Output the (X, Y) coordinate of the center of the cell containing the given text.  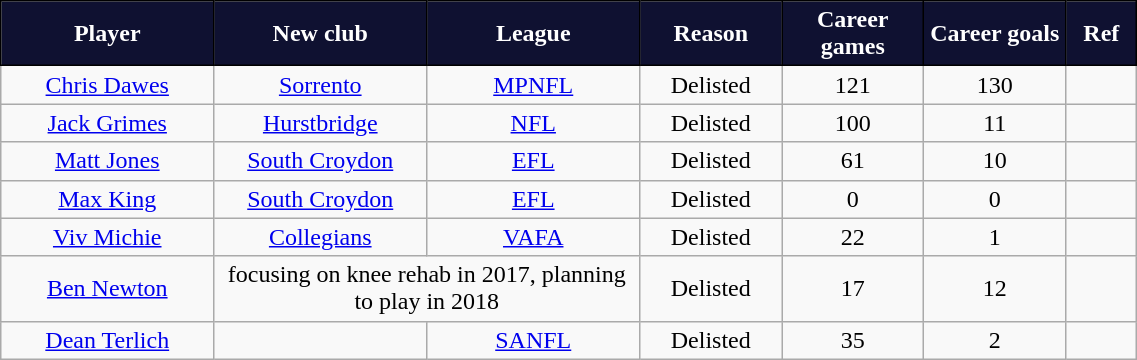
Jack Grimes (108, 123)
100 (853, 123)
MPNFL (534, 85)
Career goals (995, 34)
61 (853, 161)
VAFA (534, 237)
Matt Jones (108, 161)
NFL (534, 123)
130 (995, 85)
Viv Michie (108, 237)
Ref (1102, 34)
1 (995, 237)
Hurstbridge (320, 123)
SANFL (534, 340)
focusing on knee rehab in 2017, planning to play in 2018 (427, 288)
Dean Terlich (108, 340)
Career games (853, 34)
Collegians (320, 237)
11 (995, 123)
Max King (108, 199)
Sorrento (320, 85)
Ben Newton (108, 288)
10 (995, 161)
League (534, 34)
12 (995, 288)
Reason (711, 34)
35 (853, 340)
Player (108, 34)
New club (320, 34)
Chris Dawes (108, 85)
2 (995, 340)
121 (853, 85)
22 (853, 237)
17 (853, 288)
